Return the (x, y) coordinate for the center point of the cell that contains the specified text.  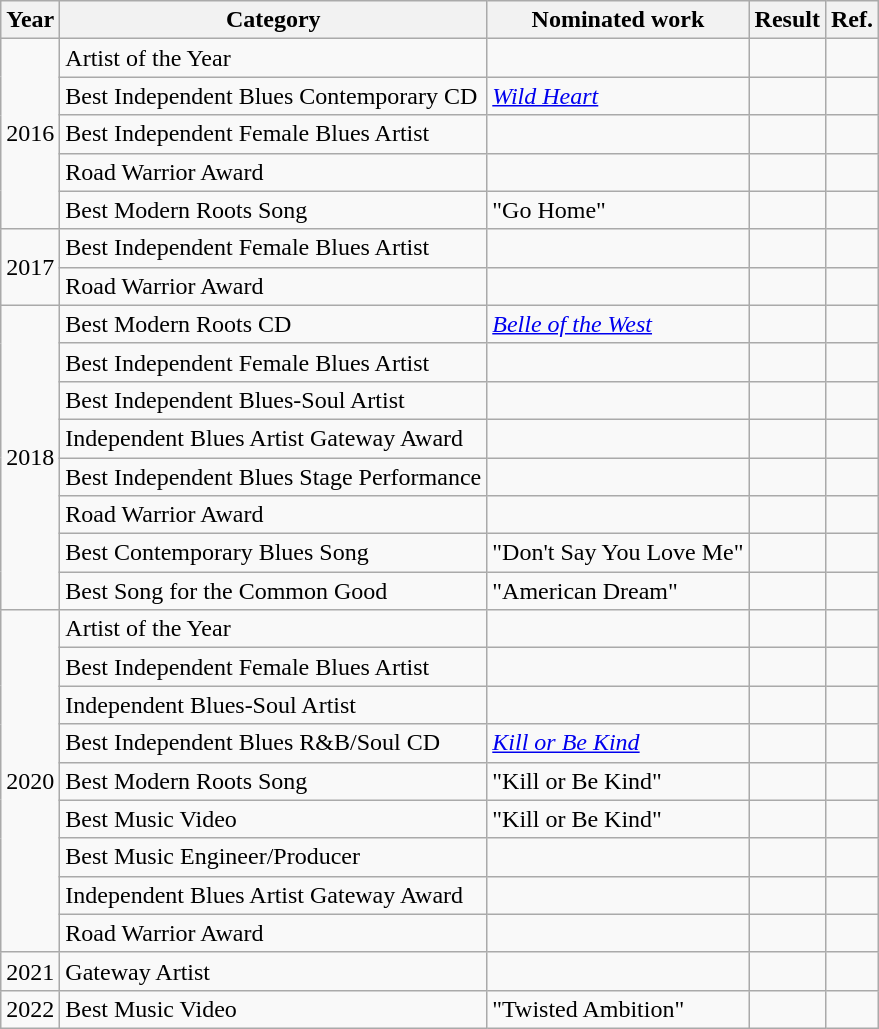
Nominated work (618, 20)
"Go Home" (618, 210)
2017 (30, 267)
"American Dream" (618, 591)
Best Independent Blues Contemporary CD (274, 96)
Best Contemporary Blues Song (274, 553)
Independent Blues-Soul Artist (274, 705)
Result (787, 20)
Belle of the West (618, 324)
Best Independent Blues R&B/Soul CD (274, 743)
2020 (30, 782)
Ref. (852, 20)
Best Independent Blues-Soul Artist (274, 400)
"Twisted Ambition" (618, 1009)
Best Modern Roots CD (274, 324)
Year (30, 20)
Best Independent Blues Stage Performance (274, 477)
Wild Heart (618, 96)
2016 (30, 134)
Best Song for the Common Good (274, 591)
2021 (30, 971)
2022 (30, 1009)
"Don't Say You Love Me" (618, 553)
2018 (30, 457)
Kill or Be Kind (618, 743)
Gateway Artist (274, 971)
Category (274, 20)
Best Music Engineer/Producer (274, 857)
